Pinpoint the cell where the given text exists, returning its (x, y) midpoint coordinate. 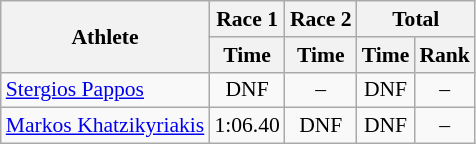
Race 1 (246, 19)
Rank (444, 55)
Markos Khatzikyriakis (106, 126)
Total (416, 19)
Athlete (106, 36)
Stergios Pappos (106, 90)
Race 2 (321, 19)
1:06.40 (246, 126)
